Return (x, y) of the center of cell containing provided text 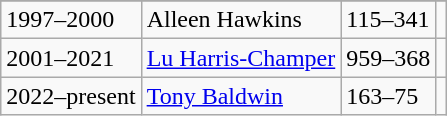
959–368 (388, 58)
Tony Baldwin (241, 96)
2022–present (71, 96)
Alleen Hawkins (241, 20)
2001–2021 (71, 58)
115–341 (388, 20)
163–75 (388, 96)
1997–2000 (71, 20)
Lu Harris-Champer (241, 58)
